From the cell containing the given text, extract its center point as [X, Y] coordinate. 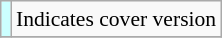
Indicates cover version [116, 19]
